For the text-containing cell, return its midpoint in (X, Y) coordinate format. 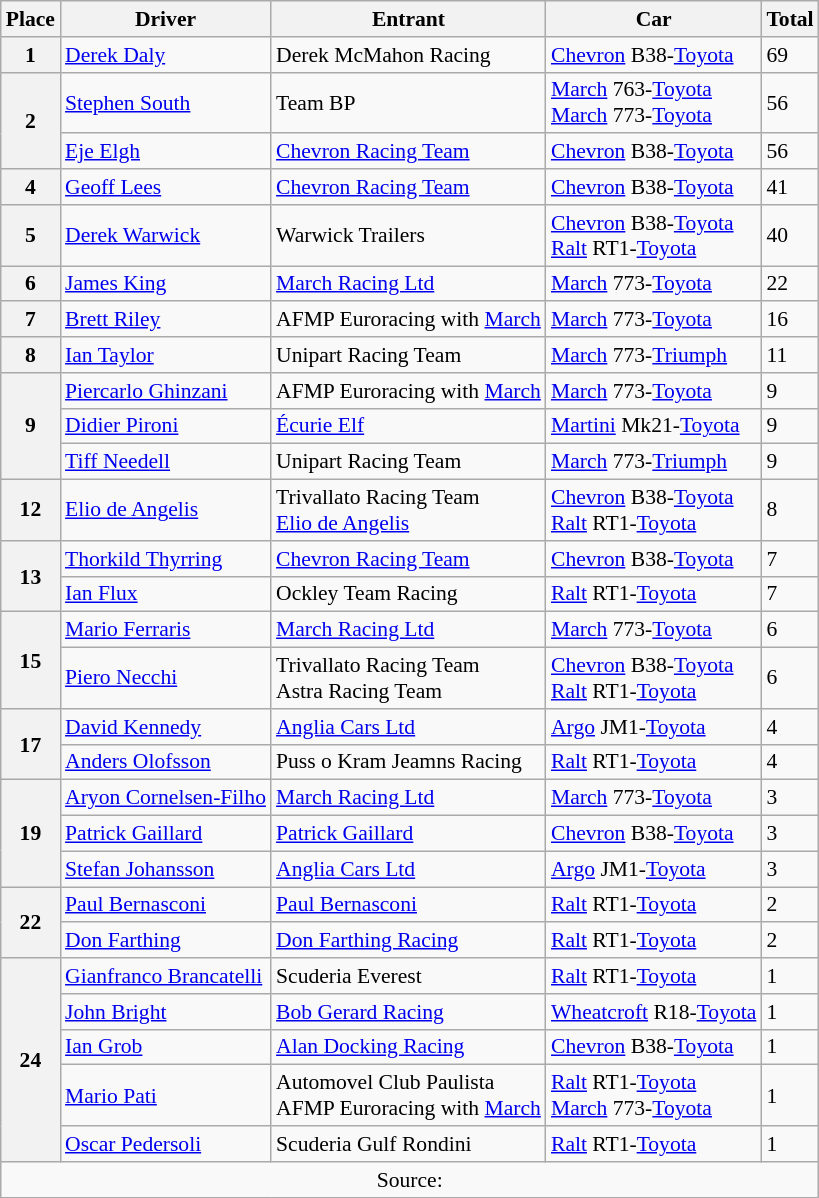
Bob Gerard Racing (408, 1012)
Entrant (408, 19)
Ian Taylor (166, 355)
Derek Warwick (166, 236)
Brett Riley (166, 320)
Derek Daly (166, 55)
Total (790, 19)
Aryon Cornelsen-Filho (166, 798)
16 (790, 320)
Oscar Pedersoli (166, 1144)
Mario Ferraris (166, 630)
Geoff Lees (166, 187)
Alan Docking Racing (408, 1047)
Ockley Team Racing (408, 594)
Stefan Johansson (166, 869)
Écurie Elf (408, 426)
Scuderia Everest (408, 976)
March 763-Toyota March 773-Toyota (654, 102)
Tiff Needell (166, 462)
Ralt RT1-Toyota March 773-Toyota (654, 1096)
40 (790, 236)
Puss o Kram Jeamns Racing (408, 762)
Piercarlo Ghinzani (166, 391)
24 (30, 1060)
John Bright (166, 1012)
Trivallato Racing Team Astra Racing Team (408, 678)
Gianfranco Brancatelli (166, 976)
Anders Olofsson (166, 762)
Don Farthing Racing (408, 941)
Car (654, 19)
41 (790, 187)
5 (30, 236)
Scuderia Gulf Rondini (408, 1144)
James King (166, 284)
Automovel Club Paulista AFMP Euroracing with March (408, 1096)
Wheatcroft R18-Toyota (654, 1012)
69 (790, 55)
Warwick Trailers (408, 236)
Team BP (408, 102)
Thorkild Thyrring (166, 559)
Didier Pironi (166, 426)
Derek McMahon Racing (408, 55)
Ian Grob (166, 1047)
Don Farthing (166, 941)
13 (30, 576)
Elio de Angelis (166, 510)
Mario Pati (166, 1096)
Stephen South (166, 102)
Source: (410, 1180)
Chevron B38-Toyota Ralt RT1-Toyota (654, 236)
11 (790, 355)
Ian Flux (166, 594)
Piero Necchi (166, 678)
19 (30, 834)
Place (30, 19)
Martini Mk21-Toyota (654, 426)
David Kennedy (166, 727)
17 (30, 744)
12 (30, 510)
Trivallato Racing TeamElio de Angelis (408, 510)
Eje Elgh (166, 152)
15 (30, 660)
Driver (166, 19)
